Provide the (x, y) coordinate of the cell's center where the given text is located.  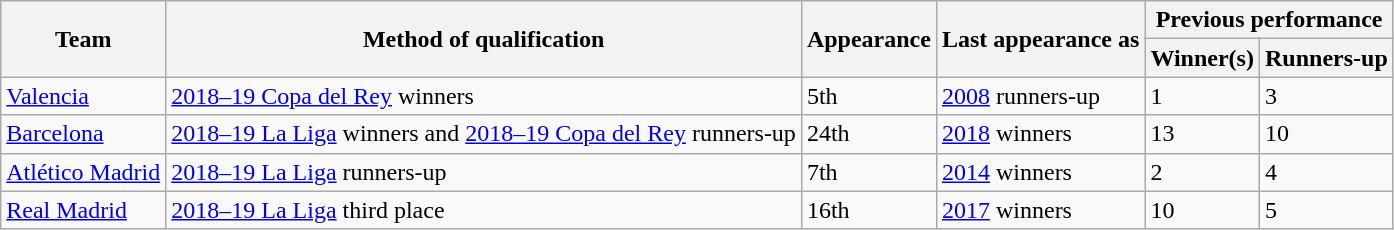
2018–19 La Liga third place (484, 210)
Barcelona (84, 134)
Winner(s) (1202, 58)
Previous performance (1269, 20)
16th (868, 210)
Runners-up (1326, 58)
3 (1326, 96)
2008 runners-up (1040, 96)
Method of qualification (484, 39)
2 (1202, 172)
2018–19 La Liga runners-up (484, 172)
Team (84, 39)
2018 winners (1040, 134)
Appearance (868, 39)
2018–19 Copa del Rey winners (484, 96)
7th (868, 172)
2014 winners (1040, 172)
2018–19 La Liga winners and 2018–19 Copa del Rey runners-up (484, 134)
1 (1202, 96)
Real Madrid (84, 210)
Atlético Madrid (84, 172)
5th (868, 96)
4 (1326, 172)
2017 winners (1040, 210)
Last appearance as (1040, 39)
24th (868, 134)
5 (1326, 210)
13 (1202, 134)
Valencia (84, 96)
